For the text-containing cell, return its midpoint in [X, Y] coordinate format. 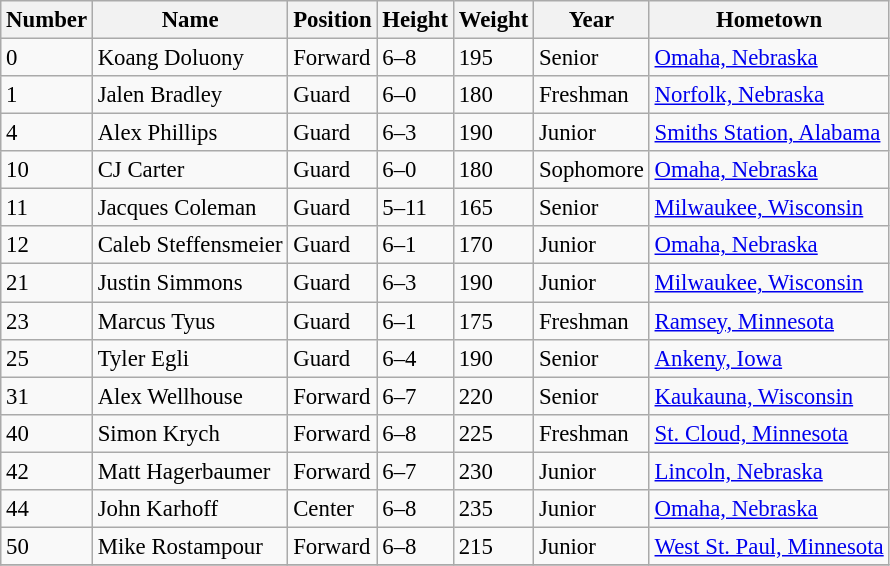
Ramsey, Minnesota [769, 321]
St. Cloud, Minnesota [769, 433]
31 [47, 396]
225 [493, 433]
42 [47, 471]
Height [415, 20]
44 [47, 509]
11 [47, 208]
0 [47, 58]
230 [493, 471]
175 [493, 321]
1 [47, 95]
23 [47, 321]
Simon Krych [190, 433]
CJ Carter [190, 170]
21 [47, 283]
Sophomore [592, 170]
Norfolk, Nebraska [769, 95]
Alex Phillips [190, 133]
Ankeny, Iowa [769, 358]
Position [332, 20]
Marcus Tyus [190, 321]
235 [493, 509]
4 [47, 133]
165 [493, 208]
10 [47, 170]
220 [493, 396]
195 [493, 58]
Tyler Egli [190, 358]
Hometown [769, 20]
Lincoln, Nebraska [769, 471]
5–11 [415, 208]
50 [47, 546]
Smiths Station, Alabama [769, 133]
Jacques Coleman [190, 208]
40 [47, 433]
Mike Rostampour [190, 546]
Caleb Steffensmeier [190, 245]
Justin Simmons [190, 283]
Alex Wellhouse [190, 396]
Number [47, 20]
Koang Doluony [190, 58]
25 [47, 358]
Weight [493, 20]
Year [592, 20]
John Karhoff [190, 509]
Name [190, 20]
Jalen Bradley [190, 95]
215 [493, 546]
Kaukauna, Wisconsin [769, 396]
6–4 [415, 358]
170 [493, 245]
West St. Paul, Minnesota [769, 546]
Center [332, 509]
Matt Hagerbaumer [190, 471]
12 [47, 245]
